Scan for the cell matching the given text and deliver its [x, y] coordinate at center. 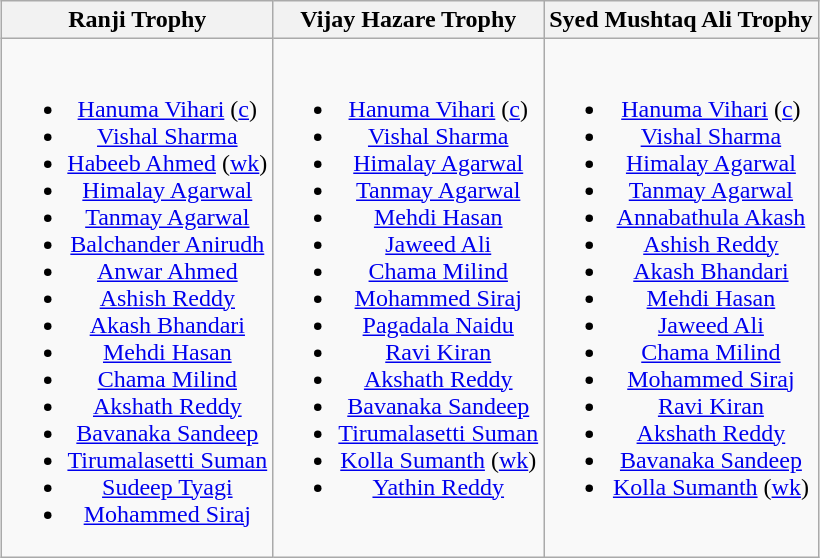
Ranji Trophy [138, 20]
Vijay Hazare Trophy [408, 20]
Syed Mushtaq Ali Trophy [681, 20]
